Detect which cell encompasses the target text, then output its (x, y) center coordinate. 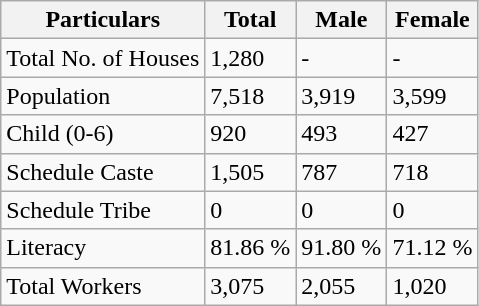
Literacy (103, 248)
7,518 (250, 96)
71.12 % (432, 248)
1,505 (250, 172)
Total Workers (103, 286)
91.80 % (342, 248)
Male (342, 20)
718 (432, 172)
493 (342, 134)
Total No. of Houses (103, 58)
427 (432, 134)
Schedule Tribe (103, 210)
2,055 (342, 286)
920 (250, 134)
Total (250, 20)
3,075 (250, 286)
Schedule Caste (103, 172)
Female (432, 20)
Particulars (103, 20)
Population (103, 96)
787 (342, 172)
81.86 % (250, 248)
Child (0-6) (103, 134)
1,020 (432, 286)
1,280 (250, 58)
3,919 (342, 96)
3,599 (432, 96)
